Provide the (X, Y) coordinate of the cell's center where the given text is located.  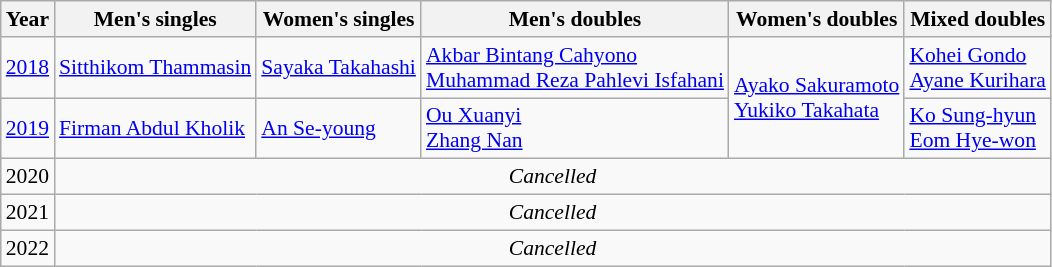
Ou Xuanyi Zhang Nan (575, 128)
Men's doubles (575, 19)
Kohei Gondo Ayane Kurihara (978, 68)
Ko Sung-hyun Eom Hye-won (978, 128)
Ayako Sakuramoto Yukiko Takahata (816, 98)
Year (28, 19)
2018 (28, 68)
2020 (28, 177)
2022 (28, 248)
Firman Abdul Kholik (155, 128)
An Se-young (338, 128)
2019 (28, 128)
Women's singles (338, 19)
Akbar Bintang Cahyono Muhammad Reza Pahlevi Isfahani (575, 68)
Sitthikom Thammasin (155, 68)
2021 (28, 213)
Men's singles (155, 19)
Sayaka Takahashi (338, 68)
Women's doubles (816, 19)
Mixed doubles (978, 19)
